Search for the cell housing the specified text and yield its (x, y) center coordinate. 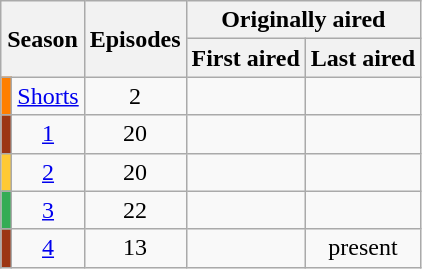
Episodes (135, 39)
Originally aired (304, 20)
22 (135, 210)
4 (48, 248)
Shorts (48, 96)
First aired (246, 58)
Last aired (362, 58)
13 (135, 248)
present (362, 248)
Season (42, 39)
3 (48, 210)
1 (48, 134)
